Return (X, Y) of the center of cell containing provided text 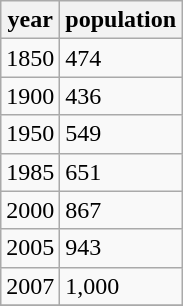
2005 (30, 248)
1900 (30, 96)
2007 (30, 286)
436 (121, 96)
2000 (30, 210)
population (121, 20)
867 (121, 210)
549 (121, 134)
1950 (30, 134)
474 (121, 58)
year (30, 20)
651 (121, 172)
1,000 (121, 286)
1985 (30, 172)
943 (121, 248)
1850 (30, 58)
